Find where the given text appears and provide that cell's center as [x, y] coordinate. 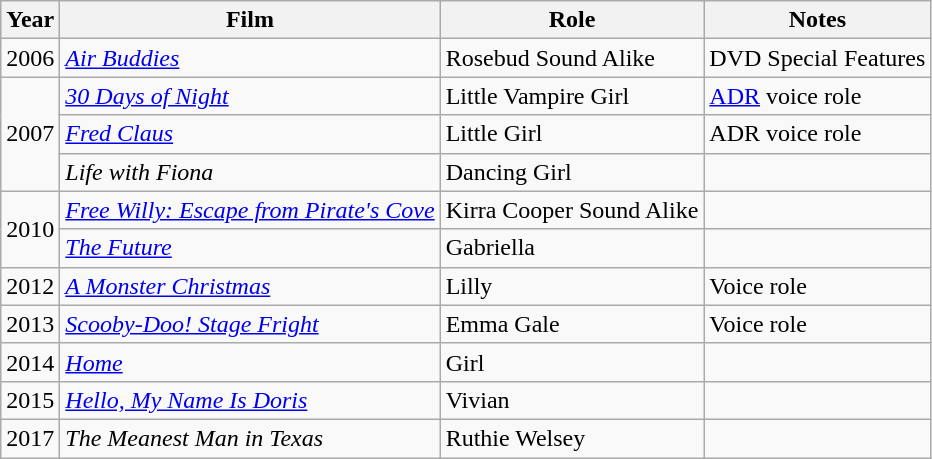
2006 [30, 58]
Girl [572, 362]
Year [30, 20]
Role [572, 20]
Hello, My Name Is Doris [250, 400]
2017 [30, 438]
2012 [30, 286]
Kirra Cooper Sound Alike [572, 210]
2013 [30, 324]
The Future [250, 248]
2015 [30, 400]
Vivian [572, 400]
Emma Gale [572, 324]
Ruthie Welsey [572, 438]
The Meanest Man in Texas [250, 438]
Lilly [572, 286]
Life with Fiona [250, 172]
Air Buddies [250, 58]
DVD Special Features [818, 58]
Rosebud Sound Alike [572, 58]
A Monster Christmas [250, 286]
2010 [30, 229]
Gabriella [572, 248]
Scooby-Doo! Stage Fright [250, 324]
2014 [30, 362]
Film [250, 20]
Little Vampire Girl [572, 96]
Little Girl [572, 134]
30 Days of Night [250, 96]
Home [250, 362]
2007 [30, 134]
Dancing Girl [572, 172]
Fred Claus [250, 134]
Notes [818, 20]
Free Willy: Escape from Pirate's Cove [250, 210]
